Pinpoint the cell where the given text exists, returning its (x, y) midpoint coordinate. 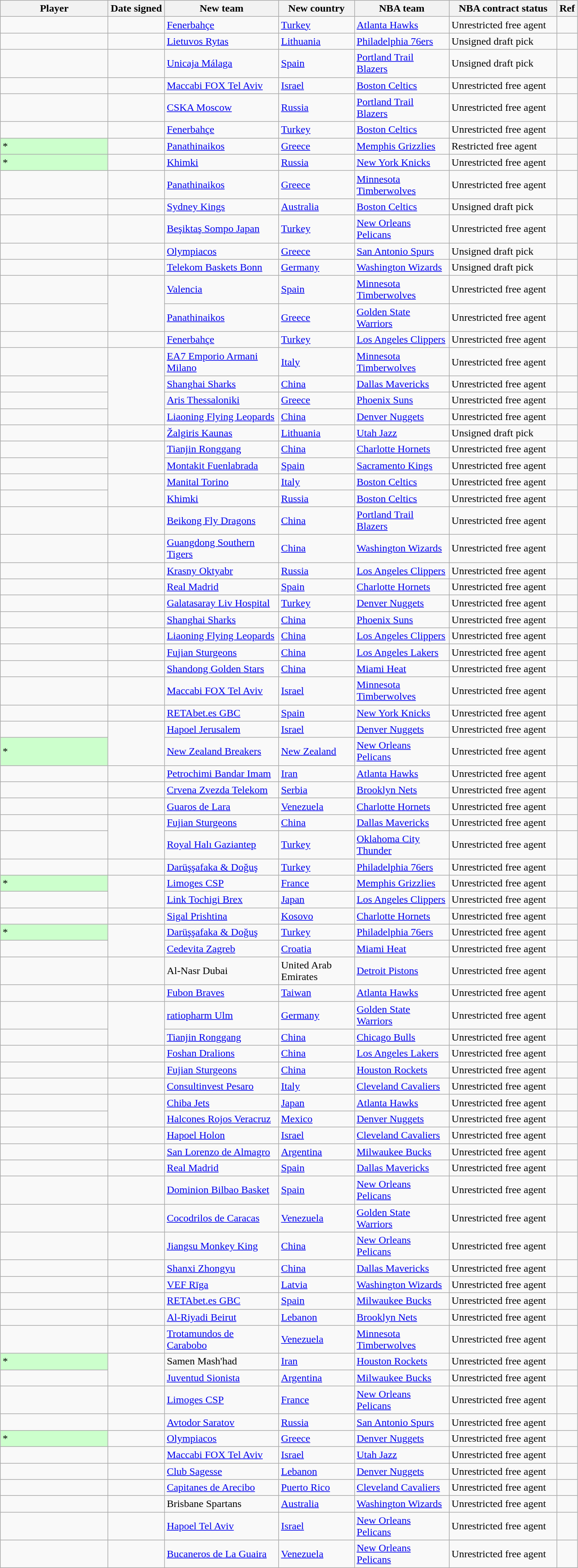
Hapoel Tel Aviv (222, 1526)
United Arab Emirates (316, 971)
Royal Halı Gaziantep (222, 844)
Mexico (316, 1119)
New Zealand Breakers (222, 752)
Dominion Bilbao Basket (222, 1190)
ratiopharm Ulm (222, 1015)
Guaros de Lara (222, 806)
Sigal Prishtina (222, 916)
San Lorenzo de Almagro (222, 1151)
VEF Rīga (222, 1285)
Date signed (137, 9)
Consultinvest Pesaro (222, 1086)
EA7 Emporio Armani Milano (222, 362)
Shandong Golden Stars (222, 669)
Detroit Pistons (402, 971)
NBA contract status (503, 9)
Manital Torino (222, 482)
Taiwan (316, 993)
Hapoel Jerusalem (222, 729)
Foshan Dralions (222, 1053)
Lietuvos Rytas (222, 41)
Beikong Fly Dragons (222, 521)
Halcones Rojos Veracruz (222, 1119)
Brisbane Spartans (222, 1504)
Player (54, 9)
Bucaneros de La Guaira (222, 1554)
New team (222, 9)
CSKA Moscow (222, 107)
Juventud Sionista (222, 1378)
Trotamundos de Carabobo (222, 1339)
Montakit Fuenlabrada (222, 466)
New country (316, 9)
Valencia (222, 289)
Al-Nasr Dubai (222, 971)
Sydney Kings (222, 207)
Galatasaray Liv Hospital (222, 603)
Samen Mash'had (222, 1361)
Shanxi Zhongyu (222, 1268)
Crvena Zvezda Telekom (222, 790)
Beşiktaş Sompo Japan (222, 228)
Unicaja Málaga (222, 64)
Croatia (316, 949)
Latvia (316, 1285)
Fubon Braves (222, 993)
Cocodrilos de Caracas (222, 1218)
Link Tochigi Brex (222, 900)
Capitanes de Arecibo (222, 1488)
New Zealand (316, 752)
Krasny Oktyabr (222, 571)
Kosovo (316, 916)
Aris Thessaloniki (222, 400)
Restricted free agent (503, 146)
Guangdong Southern Tigers (222, 548)
Sacramento Kings (402, 466)
Club Sagesse (222, 1471)
Cedevita Zagreb (222, 949)
Ref (567, 9)
Jiangsu Monkey King (222, 1246)
NBA team (402, 9)
Al-Riyadi Beirut (222, 1317)
Serbia (316, 790)
Oklahoma City Thunder (402, 844)
Avtodor Saratov (222, 1422)
Telekom Baskets Bonn (222, 268)
Chicago Bulls (402, 1037)
Petrochimi Bandar Imam (222, 773)
Žalgiris Kaunas (222, 433)
Puerto Rico (316, 1488)
Hapoel Holon (222, 1135)
Chiba Jets (222, 1102)
